Provide the [x, y] coordinate of the cell's center where the given text is located.  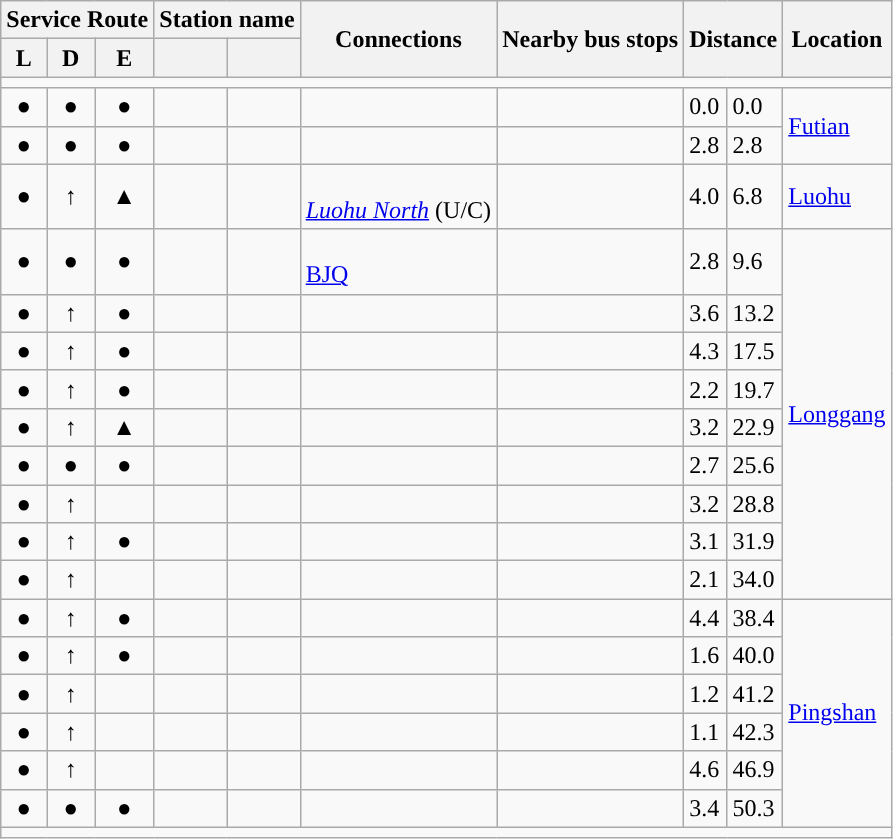
9.6 [755, 262]
Nearby bus stops [590, 39]
L [24, 58]
50.3 [755, 808]
2.7 [706, 465]
Luohu North (U/C) [398, 196]
13.2 [755, 313]
Location [837, 39]
38.4 [755, 618]
4.6 [706, 770]
4.3 [706, 351]
17.5 [755, 351]
3.1 [706, 542]
4.4 [706, 618]
34.0 [755, 580]
4.0 [706, 196]
2.1 [706, 580]
Distance [734, 39]
22.9 [755, 427]
1.2 [706, 694]
46.9 [755, 770]
19.7 [755, 389]
Pingshan [837, 713]
28.8 [755, 503]
BJQ [398, 262]
40.0 [755, 656]
E [124, 58]
Longgang [837, 414]
1.6 [706, 656]
42.3 [755, 732]
1.1 [706, 732]
31.9 [755, 542]
D [71, 58]
6.8 [755, 196]
Futian [837, 126]
3.6 [706, 313]
Station name [227, 20]
Luohu [837, 196]
Connections [398, 39]
41.2 [755, 694]
2.2 [706, 389]
25.6 [755, 465]
3.4 [706, 808]
Service Route [78, 20]
